Return [x, y] of the center of cell containing provided text 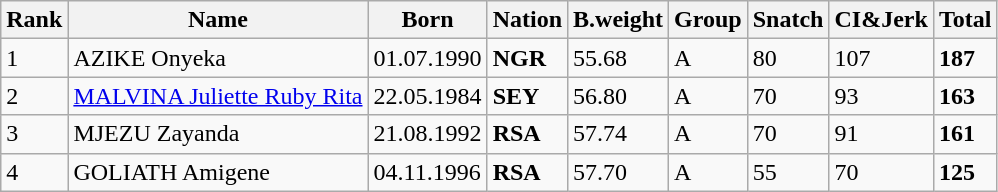
1 [34, 58]
57.70 [618, 172]
21.08.1992 [428, 134]
Rank [34, 20]
B.weight [618, 20]
Group [708, 20]
NGR [527, 58]
MALVINA Juliette Ruby Rita [218, 96]
55 [788, 172]
80 [788, 58]
GOLIATH Amigene [218, 172]
AZIKE Onyeka [218, 58]
Snatch [788, 20]
3 [34, 134]
2 [34, 96]
Name [218, 20]
Total [965, 20]
125 [965, 172]
01.07.1990 [428, 58]
163 [965, 96]
55.68 [618, 58]
93 [881, 96]
57.74 [618, 134]
22.05.1984 [428, 96]
187 [965, 58]
CI&Jerk [881, 20]
91 [881, 134]
Born [428, 20]
SEY [527, 96]
56.80 [618, 96]
04.11.1996 [428, 172]
Nation [527, 20]
107 [881, 58]
4 [34, 172]
161 [965, 134]
MJEZU Zayanda [218, 134]
